Detect which cell encompasses the target text, then output its (x, y) center coordinate. 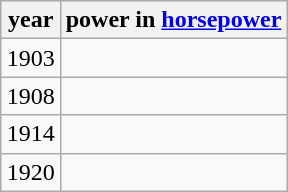
1908 (30, 96)
1914 (30, 134)
year (30, 20)
power in horsepower (174, 20)
1920 (30, 172)
1903 (30, 58)
